Output the (x, y) coordinate of the center of the cell containing the given text.  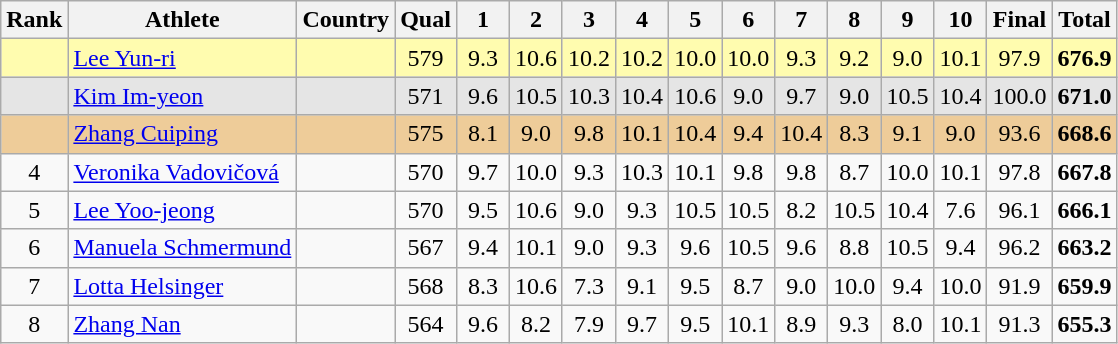
Kim Im-yeon (182, 96)
676.9 (1084, 58)
97.9 (1020, 58)
8.9 (802, 324)
Zhang Nan (182, 324)
93.6 (1020, 134)
Total (1084, 20)
Final (1020, 20)
1 (482, 20)
Zhang Cuiping (182, 134)
564 (426, 324)
Manuela Schmermund (182, 248)
567 (426, 248)
568 (426, 286)
663.2 (1084, 248)
Veronika Vadovičová (182, 172)
8.0 (908, 324)
575 (426, 134)
Lee Yun-ri (182, 58)
7.9 (588, 324)
91.9 (1020, 286)
96.2 (1020, 248)
655.3 (1084, 324)
3 (588, 20)
659.9 (1084, 286)
671.0 (1084, 96)
Lee Yoo-jeong (182, 210)
96.1 (1020, 210)
Country (346, 20)
666.1 (1084, 210)
7.3 (588, 286)
Lotta Helsinger (182, 286)
9 (908, 20)
571 (426, 96)
2 (536, 20)
Qual (426, 20)
7.6 (960, 210)
100.0 (1020, 96)
10 (960, 20)
8.8 (854, 248)
668.6 (1084, 134)
667.8 (1084, 172)
97.8 (1020, 172)
8.1 (482, 134)
579 (426, 58)
9.2 (854, 58)
91.3 (1020, 324)
Rank (34, 20)
Athlete (182, 20)
